Scan for the cell matching the given text and deliver its (x, y) coordinate at center. 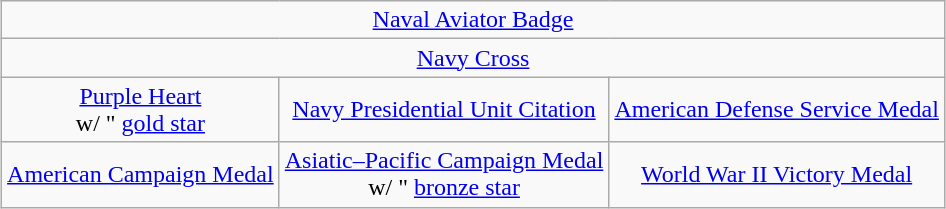
Asiatic–Pacific Campaign Medalw/ " bronze star (444, 174)
World War II Victory Medal (777, 174)
American Campaign Medal (141, 174)
Navy Cross (474, 58)
Purple Heartw/ " gold star (141, 110)
American Defense Service Medal (777, 110)
Naval Aviator Badge (474, 20)
Navy Presidential Unit Citation (444, 110)
